Provide the [X, Y] coordinate of the cell's center where the given text is located.  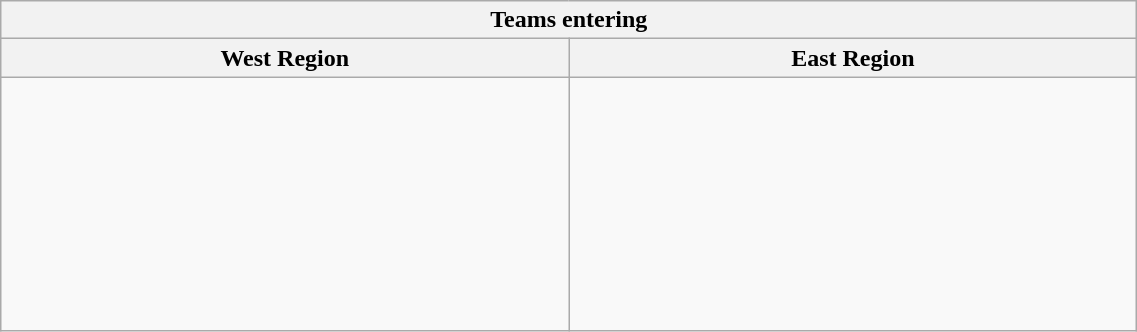
West Region [285, 58]
Teams entering [569, 20]
East Region [853, 58]
